Find where the given text appears and provide that cell's center as (X, Y) coordinate. 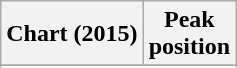
Peakposition (189, 34)
Chart (2015) (72, 34)
